From the cell containing the given text, extract its center point as [X, Y] coordinate. 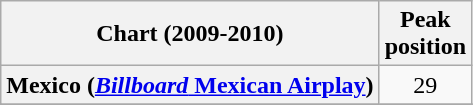
Peakposition [425, 34]
Chart (2009-2010) [190, 34]
29 [425, 85]
Mexico (Billboard Mexican Airplay) [190, 85]
